Capture the cell that displays the provided text and extract its [X, Y] central coordinate. 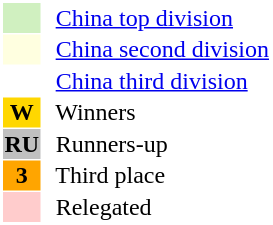
Third place [156, 175]
Relegated [156, 207]
Winners [156, 113]
Runners-up [156, 144]
China top division [156, 18]
China third division [156, 81]
RU [22, 144]
3 [22, 175]
China second division [156, 49]
W [22, 113]
